Return the [x, y] coordinate for the center point of the cell that contains the specified text.  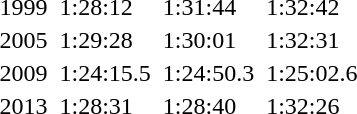
1:29:28 [105, 40]
1:24:15.5 [105, 73]
1:24:50.3 [208, 73]
1:30:01 [208, 40]
